Locate the cell with the specified text and output its (X, Y) center coordinate. 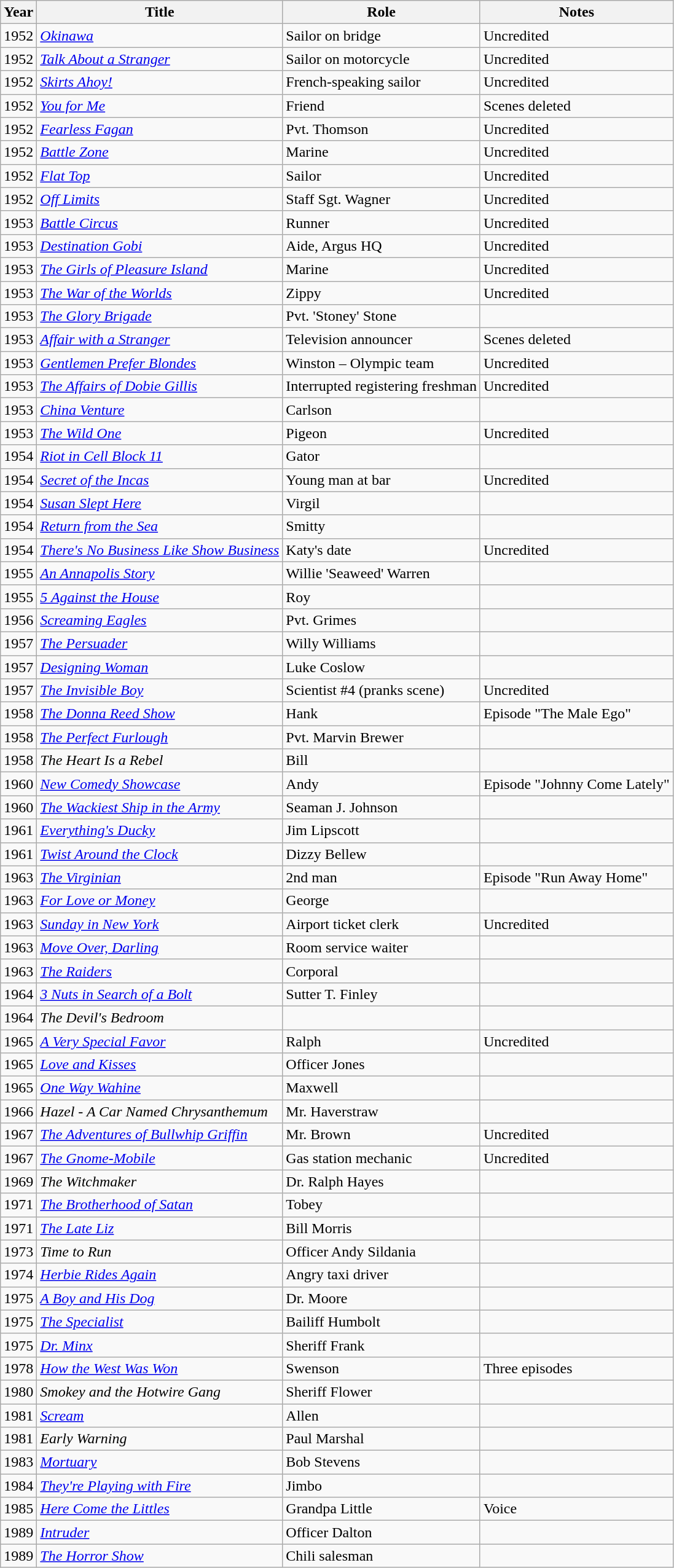
Notes (576, 12)
Twist Around the Clock (160, 854)
The Raiders (160, 971)
Jim Lipscott (382, 831)
Interrupted registering freshman (382, 386)
The Wackiest Ship in the Army (160, 807)
Swenson (382, 1368)
Intruder (160, 1532)
Designing Woman (160, 667)
Chili salesman (382, 1556)
Affair with a Stranger (160, 340)
Dr. Ralph Hayes (382, 1182)
There's No Business Like Show Business (160, 550)
Episode "Run Away Home" (576, 877)
How the West Was Won (160, 1368)
Mortuary (160, 1462)
The War of the Worlds (160, 293)
George (382, 901)
Gentlemen Prefer Blondes (160, 363)
1978 (18, 1368)
Battle Zone (160, 152)
Seaman J. Johnson (382, 807)
Officer Jones (382, 1065)
Maxwell (382, 1088)
Everything's Ducky (160, 831)
One Way Wahine (160, 1088)
Sailor (382, 176)
The Specialist (160, 1322)
The Glory Brigade (160, 316)
Pvt. Marvin Brewer (382, 737)
Bailiff Humbolt (382, 1322)
Pvt. Grimes (382, 620)
Grandpa Little (382, 1509)
Love and Kisses (160, 1065)
Officer Andy Sildania (382, 1252)
Runner (382, 222)
China Venture (160, 410)
Roy (382, 597)
Room service waiter (382, 947)
The Heart Is a Rebel (160, 761)
Bob Stevens (382, 1462)
Year (18, 12)
Dr. Minx (160, 1345)
Angry taxi driver (382, 1275)
Off Limits (160, 199)
Winston – Olympic team (382, 363)
Luke Coslow (382, 667)
An Annapolis Story (160, 573)
They're Playing with Fire (160, 1486)
The Donna Reed Show (160, 714)
The Invisible Boy (160, 691)
1973 (18, 1252)
The Late Liz (160, 1228)
Return from the Sea (160, 527)
Riot in Cell Block 11 (160, 457)
Move Over, Darling (160, 947)
Officer Dalton (382, 1532)
1983 (18, 1462)
Okinawa (160, 36)
Early Warning (160, 1439)
Staff Sgt. Wagner (382, 199)
Susan Slept Here (160, 503)
Willie 'Seaweed' Warren (382, 573)
Willy Williams (382, 643)
Hank (382, 714)
Dizzy Bellew (382, 854)
Hazel - A Car Named Chrysanthemum (160, 1111)
Title (160, 12)
Young man at bar (382, 480)
1966 (18, 1111)
Pigeon (382, 433)
Jimbo (382, 1486)
Time to Run (160, 1252)
Virgil (382, 503)
The Persuader (160, 643)
The Perfect Furlough (160, 737)
Episode "The Male Ego" (576, 714)
Bill (382, 761)
Aide, Argus HQ (382, 246)
1980 (18, 1392)
Pvt. Thomson (382, 129)
Smokey and the Hotwire Gang (160, 1392)
Battle Circus (160, 222)
Talk About a Stranger (160, 59)
Katy's date (382, 550)
Gator (382, 457)
The Brotherhood of Satan (160, 1205)
Airport ticket clerk (382, 924)
Herbie Rides Again (160, 1275)
Sailor on bridge (382, 36)
The Devil's Bedroom (160, 1017)
Allen (382, 1415)
French-speaking sailor (382, 82)
Voice (576, 1509)
The Horror Show (160, 1556)
3 Nuts in Search of a Bolt (160, 994)
Friend (382, 106)
Screaming Eagles (160, 620)
Role (382, 12)
A Boy and His Dog (160, 1298)
Smitty (382, 527)
Destination Gobi (160, 246)
Andy (382, 784)
Sheriff Frank (382, 1345)
Sunday in New York (160, 924)
The Affairs of Dobie Gillis (160, 386)
Scientist #4 (pranks scene) (382, 691)
1969 (18, 1182)
The Girls of Pleasure Island (160, 269)
Gas station mechanic (382, 1158)
Secret of the Incas (160, 480)
Dr. Moore (382, 1298)
A Very Special Favor (160, 1041)
Here Come the Littles (160, 1509)
For Love or Money (160, 901)
The Adventures of Bullwhip Griffin (160, 1135)
The Witchmaker (160, 1182)
The Gnome-Mobile (160, 1158)
The Virginian (160, 877)
Episode "Johnny Come Lately" (576, 784)
Mr. Brown (382, 1135)
Corporal (382, 971)
New Comedy Showcase (160, 784)
Sheriff Flower (382, 1392)
The Wild One (160, 433)
Pvt. 'Stoney' Stone (382, 316)
Sailor on motorcycle (382, 59)
Skirts Ahoy! (160, 82)
Bill Morris (382, 1228)
5 Against the House (160, 597)
Fearless Fagan (160, 129)
Sutter T. Finley (382, 994)
You for Me (160, 106)
Scream (160, 1415)
Ralph (382, 1041)
Three episodes (576, 1368)
Mr. Haverstraw (382, 1111)
Tobey (382, 1205)
1974 (18, 1275)
Carlson (382, 410)
1984 (18, 1486)
Television announcer (382, 340)
Paul Marshal (382, 1439)
1985 (18, 1509)
2nd man (382, 877)
Flat Top (160, 176)
Zippy (382, 293)
1956 (18, 620)
